Provide the (X, Y) coordinate of the cell's center where the given text is located.  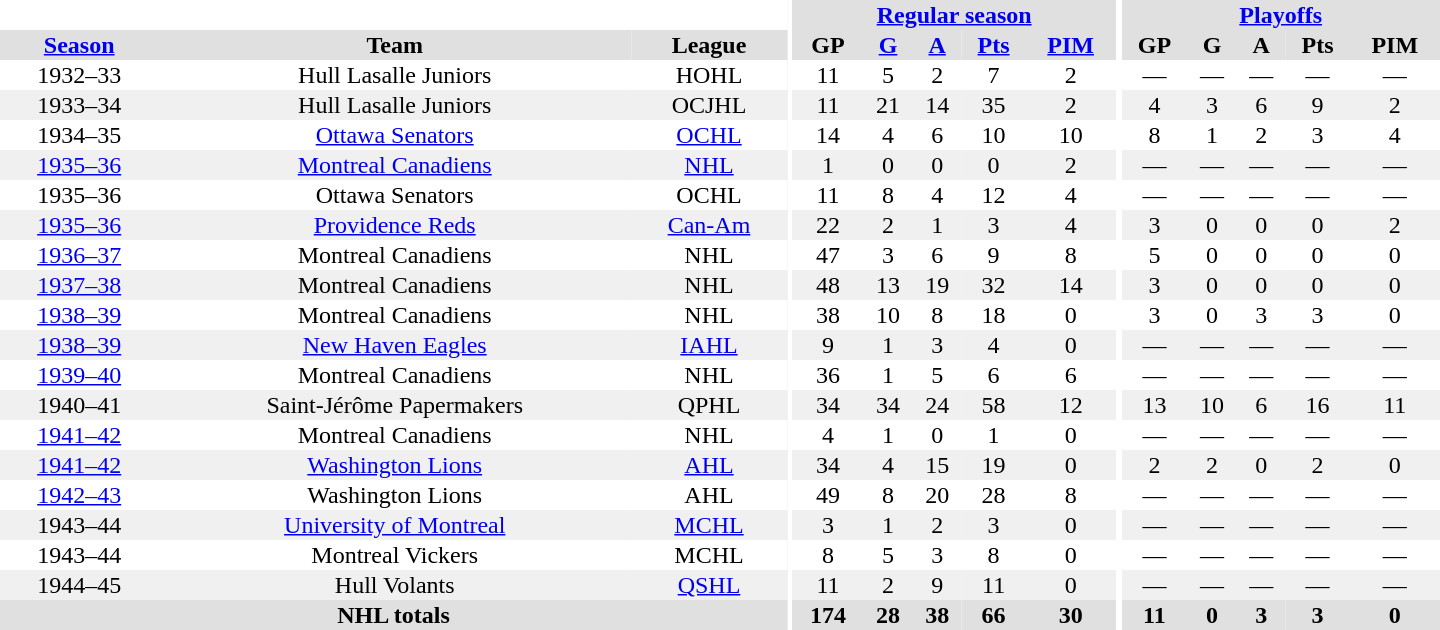
35 (994, 105)
Can-Am (709, 225)
New Haven Eagles (394, 345)
7 (994, 75)
15 (938, 465)
1940–41 (79, 405)
174 (828, 615)
48 (828, 285)
OCJHL (709, 105)
QSHL (709, 585)
1942–43 (79, 495)
HOHL (709, 75)
18 (994, 315)
Montreal Vickers (394, 555)
66 (994, 615)
1937–38 (79, 285)
League (709, 45)
1944–45 (79, 585)
Season (79, 45)
22 (828, 225)
Hull Volants (394, 585)
24 (938, 405)
University of Montreal (394, 525)
21 (888, 105)
30 (1070, 615)
1934–35 (79, 135)
1939–40 (79, 375)
16 (1318, 405)
1932–33 (79, 75)
47 (828, 255)
Regular season (954, 15)
20 (938, 495)
NHL totals (394, 615)
QPHL (709, 405)
Team (394, 45)
1933–34 (79, 105)
1936–37 (79, 255)
32 (994, 285)
Saint-Jérôme Papermakers (394, 405)
49 (828, 495)
Playoffs (1280, 15)
Providence Reds (394, 225)
36 (828, 375)
58 (994, 405)
IAHL (709, 345)
